Extract the (X, Y) coordinate from the center of the cell holding the provided text.  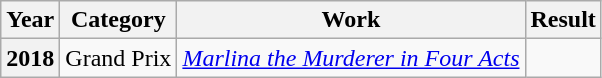
Grand Prix (118, 58)
Marlina the Murderer in Four Acts (351, 58)
2018 (30, 58)
Year (30, 20)
Category (118, 20)
Work (351, 20)
Result (563, 20)
